From the cell containing the given text, extract its center point as [x, y] coordinate. 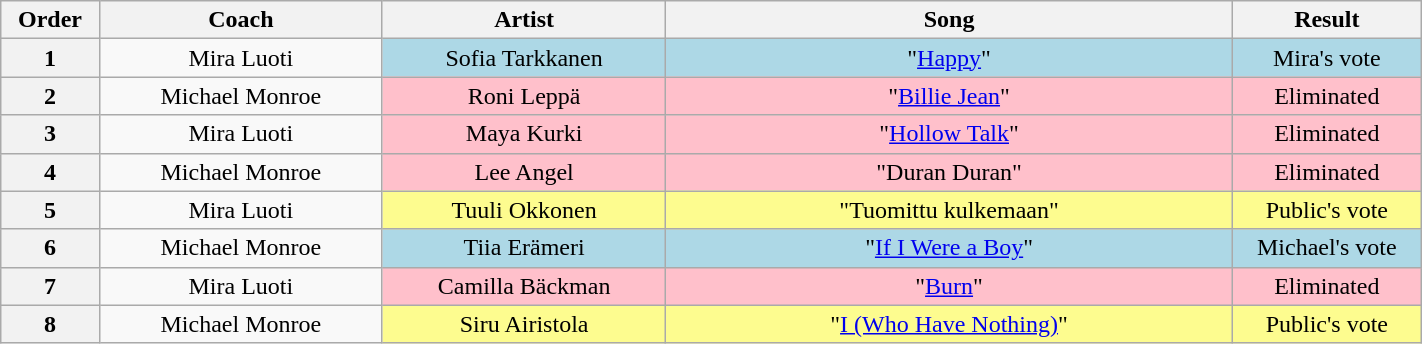
3 [50, 134]
Michael's vote [1326, 248]
"Burn" [950, 286]
Result [1326, 20]
Tuuli Okkonen [524, 210]
2 [50, 96]
Lee Angel [524, 172]
Mira's vote [1326, 58]
1 [50, 58]
Tiia Erämeri [524, 248]
Camilla Bäckman [524, 286]
Coach [240, 20]
Sofia Tarkkanen [524, 58]
7 [50, 286]
"Happy" [950, 58]
4 [50, 172]
Artist [524, 20]
5 [50, 210]
"Duran Duran" [950, 172]
Order [50, 20]
"Tuomittu kulkemaan" [950, 210]
"I (Who Have Nothing)" [950, 324]
Roni Leppä [524, 96]
Song [950, 20]
"If I Were a Boy" [950, 248]
8 [50, 324]
"Billie Jean" [950, 96]
Maya Kurki [524, 134]
"Hollow Talk" [950, 134]
6 [50, 248]
Siru Airistola [524, 324]
